Output the [X, Y] coordinate of the center of the cell containing the given text.  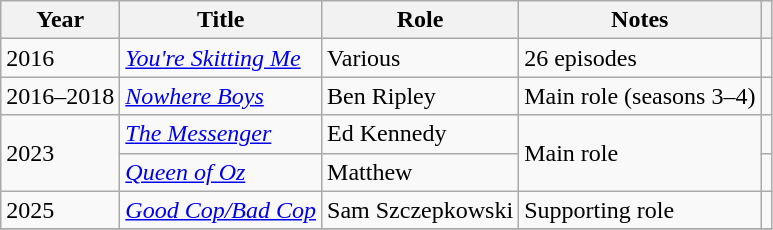
Sam Szczepkowski [420, 210]
Notes [640, 20]
Year [60, 20]
Good Cop/Bad Cop [221, 210]
You're Skitting Me [221, 58]
2023 [60, 153]
Role [420, 20]
2025 [60, 210]
Title [221, 20]
2016 [60, 58]
Main role (seasons 3–4) [640, 96]
Nowhere Boys [221, 96]
Main role [640, 153]
Various [420, 58]
Ben Ripley [420, 96]
Ed Kennedy [420, 134]
Queen of Oz [221, 172]
Matthew [420, 172]
Supporting role [640, 210]
2016–2018 [60, 96]
The Messenger [221, 134]
26 episodes [640, 58]
